Locate the cell with the specified text and output its [x, y] center coordinate. 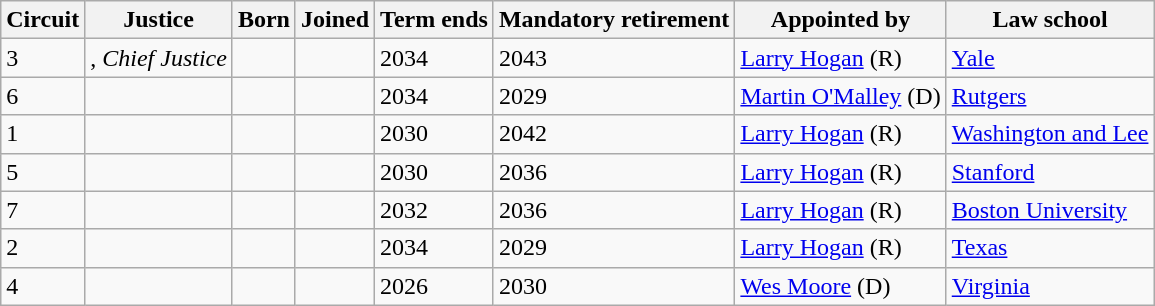
Virginia [1050, 286]
2042 [614, 134]
Mandatory retirement [614, 20]
6 [43, 96]
Washington and Lee [1050, 134]
Boston University [1050, 210]
Justice [159, 20]
3 [43, 58]
7 [43, 210]
Stanford [1050, 172]
Appointed by [840, 20]
5 [43, 172]
Wes Moore (D) [840, 286]
2026 [434, 286]
Joined [334, 20]
4 [43, 286]
Rutgers [1050, 96]
2 [43, 248]
1 [43, 134]
Martin O'Malley (D) [840, 96]
2032 [434, 210]
Circuit [43, 20]
Term ends [434, 20]
, Chief Justice [159, 58]
Born [264, 20]
Law school [1050, 20]
Yale [1050, 58]
Texas [1050, 248]
2043 [614, 58]
